Scan for the cell matching the given text and deliver its [X, Y] coordinate at center. 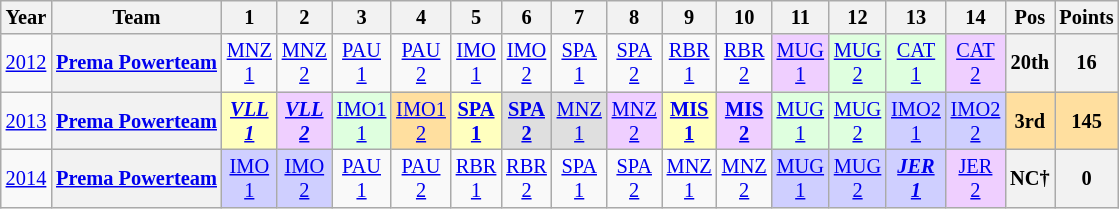
9 [690, 17]
CAT2 [976, 63]
4 [421, 17]
VLL2 [304, 121]
12 [858, 17]
IMO22 [976, 121]
0 [1086, 178]
IMO21 [916, 121]
7 [580, 17]
MIS2 [744, 121]
14 [976, 17]
20th [1030, 63]
2014 [26, 178]
Points [1086, 17]
10 [744, 17]
CAT1 [916, 63]
IMO11 [362, 121]
6 [526, 17]
8 [634, 17]
145 [1086, 121]
JER2 [976, 178]
Pos [1030, 17]
3rd [1030, 121]
MIS1 [690, 121]
VLL1 [250, 121]
5 [476, 17]
IMO12 [421, 121]
11 [800, 17]
JER1 [916, 178]
Team [136, 17]
3 [362, 17]
NC† [1030, 178]
16 [1086, 63]
1 [250, 17]
13 [916, 17]
2013 [26, 121]
Year [26, 17]
2 [304, 17]
2012 [26, 63]
